Extract the (x, y) coordinate from the center of the cell holding the provided text.  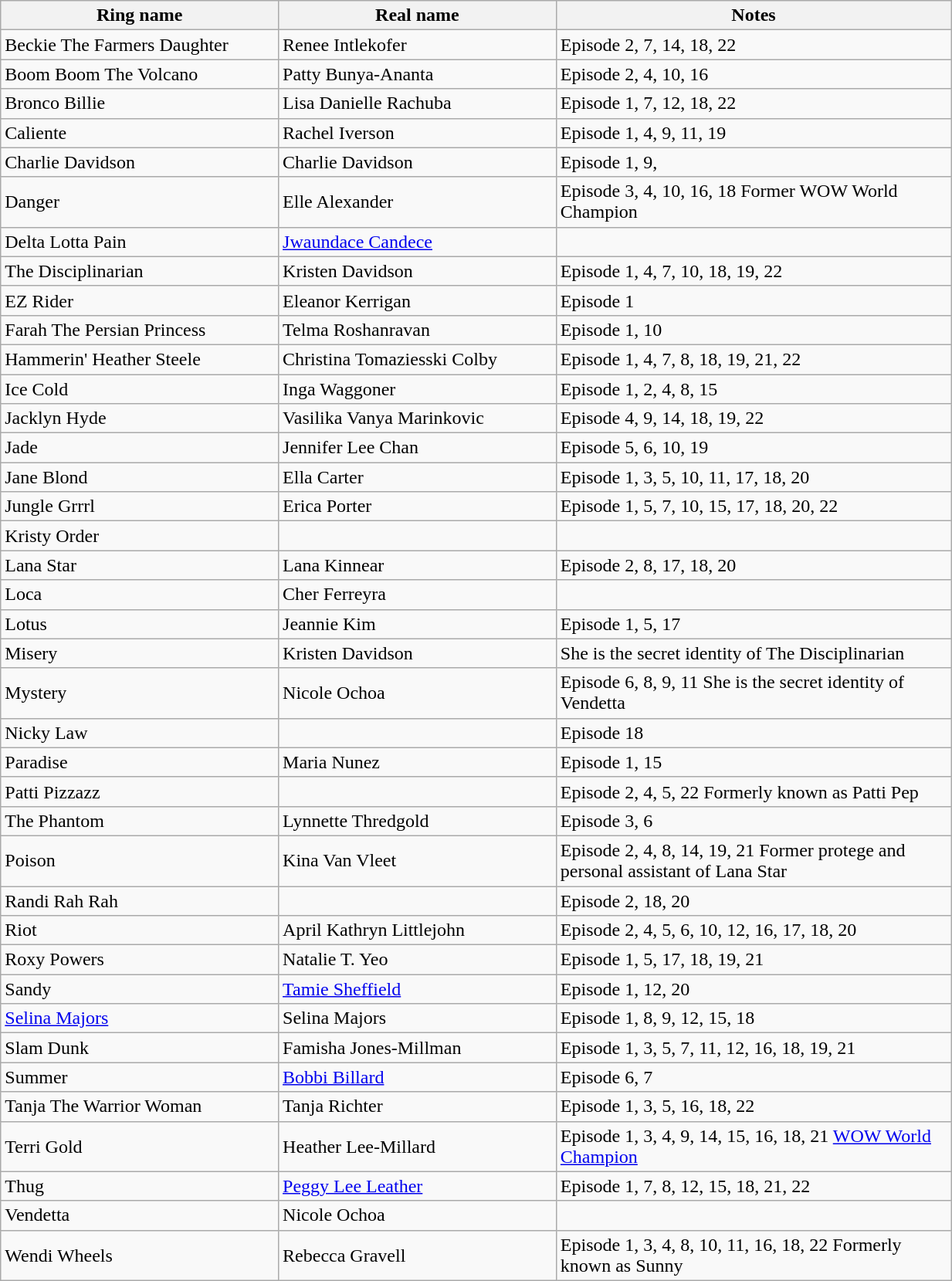
Jade (140, 448)
Beckie The Farmers Daughter (140, 45)
Episode 1, 5, 17, 18, 19, 21 (754, 960)
Episode 18 (754, 733)
Episode 6, 8, 9, 11 She is the secret identity of Vendetta (754, 693)
Episode 1, 3, 5, 16, 18, 22 (754, 1106)
Episode 2, 4, 8, 14, 19, 21 Former protege and personal assistant of Lana Star (754, 860)
Episode 1, 7, 12, 18, 22 (754, 103)
Episode 1, 4, 7, 10, 18, 19, 22 (754, 271)
Danger (140, 202)
April Kathryn Littlejohn (418, 930)
Rebecca Gravell (418, 1256)
Episode 2, 4, 5, 22 Formerly known as Patti Pep (754, 791)
Episode 2, 8, 17, 18, 20 (754, 565)
Misery (140, 653)
Summer (140, 1077)
Tamie Sheffield (418, 989)
Eleanor Kerrigan (418, 300)
Boom Boom The Volcano (140, 74)
Natalie T. Yeo (418, 960)
Vendetta (140, 1215)
Paradise (140, 762)
Patty Bunya-Ananta (418, 74)
Riot (140, 930)
Terri Gold (140, 1146)
Thug (140, 1186)
Episode 1, 4, 9, 11, 19 (754, 133)
Ice Cold (140, 388)
Mystery (140, 693)
Loca (140, 595)
Episode 1 (754, 300)
Episode 1, 5, 17 (754, 624)
The Phantom (140, 821)
Bronco Billie (140, 103)
Slam Dunk (140, 1048)
Lynnette Thredgold (418, 821)
Famisha Jones-Millman (418, 1048)
Kina Van Vleet (418, 860)
Jwaundace Candece (418, 242)
Real name (418, 15)
Jennifer Lee Chan (418, 448)
Sandy (140, 989)
Farah The Persian Princess (140, 330)
Rachel Iverson (418, 133)
Patti Pizzazz (140, 791)
Episode 2, 4, 10, 16 (754, 74)
Inga Waggoner (418, 388)
Episode 3, 6 (754, 821)
Ring name (140, 15)
Episode 1, 7, 8, 12, 15, 18, 21, 22 (754, 1186)
Lisa Danielle Rachuba (418, 103)
Renee Intlekofer (418, 45)
Episode 1, 3, 4, 8, 10, 11, 16, 18, 22 Formerly known as Sunny (754, 1256)
Bobbi Billard (418, 1077)
The Disciplinarian (140, 271)
Telma Roshanravan (418, 330)
Tanja The Warrior Woman (140, 1106)
Wendi Wheels (140, 1256)
Episode 1, 8, 9, 12, 15, 18 (754, 1018)
Episode 2, 7, 14, 18, 22 (754, 45)
Episode 3, 4, 10, 16, 18 Former WOW World Champion (754, 202)
Episode 1, 3, 4, 9, 14, 15, 16, 18, 21 WOW World Champion (754, 1146)
Episode 1, 5, 7, 10, 15, 17, 18, 20, 22 (754, 507)
Episode 1, 2, 4, 8, 15 (754, 388)
Hammerin' Heather Steele (140, 359)
Nicky Law (140, 733)
Christina Tomaziesski Colby (418, 359)
Jacklyn Hyde (140, 419)
Caliente (140, 133)
Episode 1, 4, 7, 8, 18, 19, 21, 22 (754, 359)
Maria Nunez (418, 762)
Episode 1, 3, 5, 10, 11, 17, 18, 20 (754, 477)
Heather Lee-Millard (418, 1146)
She is the secret identity of The Disciplinarian (754, 653)
Jane Blond (140, 477)
Episode 2, 18, 20 (754, 901)
Episode 1, 10 (754, 330)
Lana Kinnear (418, 565)
Tanja Richter (418, 1106)
Episode 4, 9, 14, 18, 19, 22 (754, 419)
Poison (140, 860)
Episode 1, 3, 5, 7, 11, 12, 16, 18, 19, 21 (754, 1048)
Erica Porter (418, 507)
Jungle Grrrl (140, 507)
Jeannie Kim (418, 624)
Cher Ferreyra (418, 595)
Episode 6, 7 (754, 1077)
Vasilika Vanya Marinkovic (418, 419)
Elle Alexander (418, 202)
Episode 5, 6, 10, 19 (754, 448)
Episode 1, 12, 20 (754, 989)
Kristy Order (140, 536)
Lana Star (140, 565)
Ella Carter (418, 477)
Episode 2, 4, 5, 6, 10, 12, 16, 17, 18, 20 (754, 930)
Randi Rah Rah (140, 901)
Episode 1, 15 (754, 762)
Lotus (140, 624)
Peggy Lee Leather (418, 1186)
Delta Lotta Pain (140, 242)
Roxy Powers (140, 960)
Notes (754, 15)
EZ Rider (140, 300)
Episode 1, 9, (754, 162)
